Return (X, Y) of the center of cell containing provided text 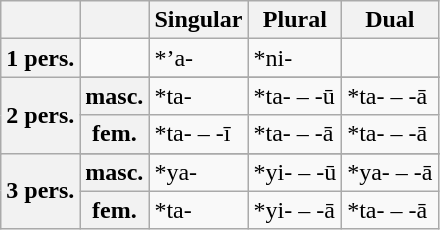
*ya- (198, 172)
3 pers. (40, 191)
*ni- (295, 58)
*yi- – -ū (295, 172)
2 pers. (40, 115)
1 pers. (40, 58)
*ta- – -ī (198, 134)
Singular (198, 20)
*ta- – -ū (295, 96)
*ya- – -ā (390, 172)
Plural (295, 20)
*’a- (198, 58)
Dual (390, 20)
*yi- – -ā (295, 210)
